Return the [x, y] coordinate for the center point of the cell that contains the specified text.  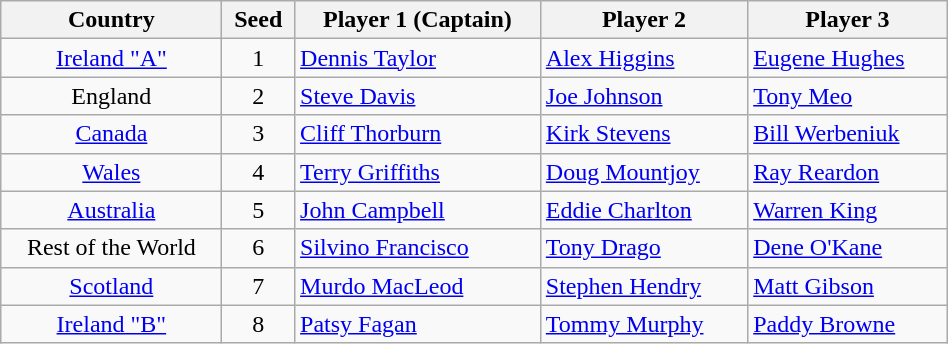
Tony Drago [644, 248]
Eddie Charlton [644, 210]
Cliff Thorburn [418, 134]
4 [258, 172]
8 [258, 324]
Seed [258, 20]
England [112, 96]
1 [258, 58]
Player 3 [848, 20]
Canada [112, 134]
Matt Gibson [848, 286]
5 [258, 210]
Joe Johnson [644, 96]
Kirk Stevens [644, 134]
John Campbell [418, 210]
Steve Davis [418, 96]
Ireland "B" [112, 324]
Tommy Murphy [644, 324]
Tony Meo [848, 96]
Ray Reardon [848, 172]
Bill Werbeniuk [848, 134]
Rest of the World [112, 248]
Silvino Francisco [418, 248]
Doug Mountjoy [644, 172]
3 [258, 134]
7 [258, 286]
Player 1 (Captain) [418, 20]
Eugene Hughes [848, 58]
Warren King [848, 210]
Patsy Fagan [418, 324]
Dennis Taylor [418, 58]
Stephen Hendry [644, 286]
Player 2 [644, 20]
Dene O'Kane [848, 248]
6 [258, 248]
Paddy Browne [848, 324]
Country [112, 20]
Australia [112, 210]
Alex Higgins [644, 58]
Wales [112, 172]
2 [258, 96]
Terry Griffiths [418, 172]
Ireland "A" [112, 58]
Murdo MacLeod [418, 286]
Scotland [112, 286]
